Search for the cell housing the specified text and yield its [X, Y] center coordinate. 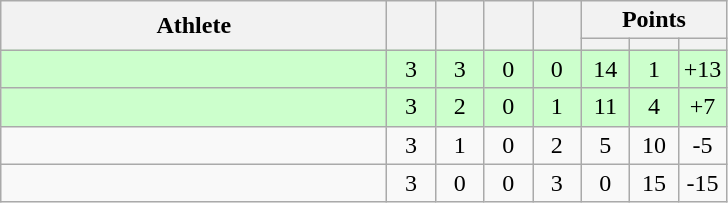
14 [606, 69]
+7 [702, 107]
5 [606, 145]
15 [654, 183]
4 [654, 107]
+13 [702, 69]
-5 [702, 145]
Athlete [194, 26]
Points [654, 20]
10 [654, 145]
11 [606, 107]
-15 [702, 183]
